Identify which cell holds the provided text, then report its [x, y] central coordinate. 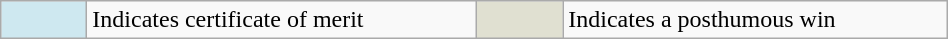
Indicates certificate of merit [282, 20]
Indicates a posthumous win [756, 20]
